For the text-containing cell, return its midpoint in [x, y] coordinate format. 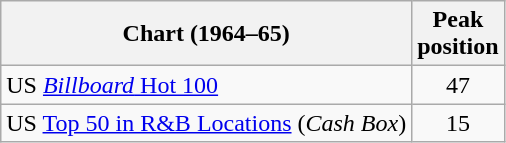
47 [458, 85]
US Top 50 in R&B Locations (Cash Box) [206, 123]
15 [458, 123]
Peakposition [458, 34]
US Billboard Hot 100 [206, 85]
Chart (1964–65) [206, 34]
